Determine the (X, Y) coordinate at the center of the cell enclosing the given text.  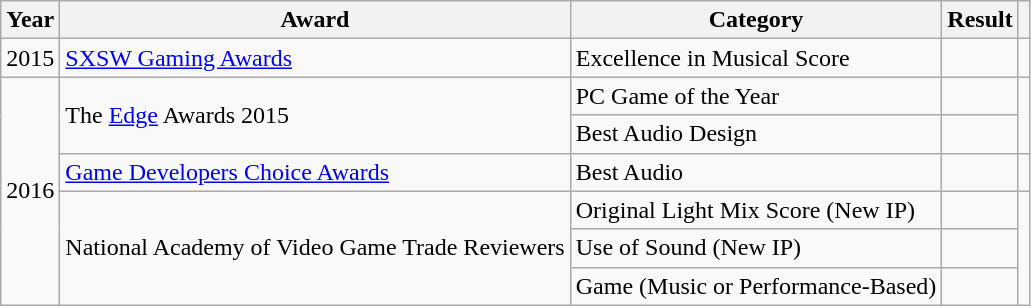
2016 (30, 191)
2015 (30, 58)
National Academy of Video Game Trade Reviewers (315, 248)
PC Game of the Year (756, 96)
The Edge Awards 2015 (315, 115)
Best Audio Design (756, 134)
Best Audio (756, 172)
Original Light Mix Score (New IP) (756, 210)
Excellence in Musical Score (756, 58)
Category (756, 20)
SXSW Gaming Awards (315, 58)
Award (315, 20)
Use of Sound (New IP) (756, 248)
Year (30, 20)
Result (980, 20)
Game (Music or Performance-Based) (756, 286)
Game Developers Choice Awards (315, 172)
